Locate the cell with the specified text and output its (X, Y) center coordinate. 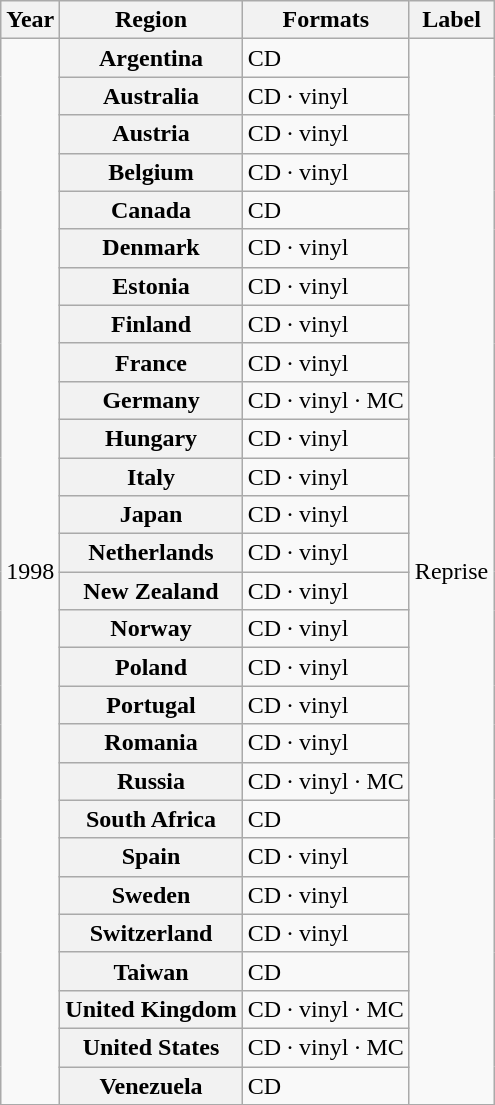
Netherlands (151, 553)
Norway (151, 629)
France (151, 362)
Year (30, 20)
Denmark (151, 248)
Sweden (151, 895)
Japan (151, 515)
Australia (151, 96)
Romania (151, 743)
Region (151, 20)
Hungary (151, 438)
Finland (151, 324)
Taiwan (151, 971)
Austria (151, 134)
Canada (151, 210)
Formats (326, 20)
Poland (151, 667)
Estonia (151, 286)
United Kingdom (151, 1009)
Italy (151, 477)
Switzerland (151, 933)
South Africa (151, 819)
Spain (151, 857)
Reprise (451, 572)
United States (151, 1047)
New Zealand (151, 591)
Argentina (151, 58)
Russia (151, 781)
Belgium (151, 172)
Venezuela (151, 1085)
Portugal (151, 705)
1998 (30, 572)
Label (451, 20)
Germany (151, 400)
